Extract the [X, Y] coordinate from the center of the cell holding the provided text.  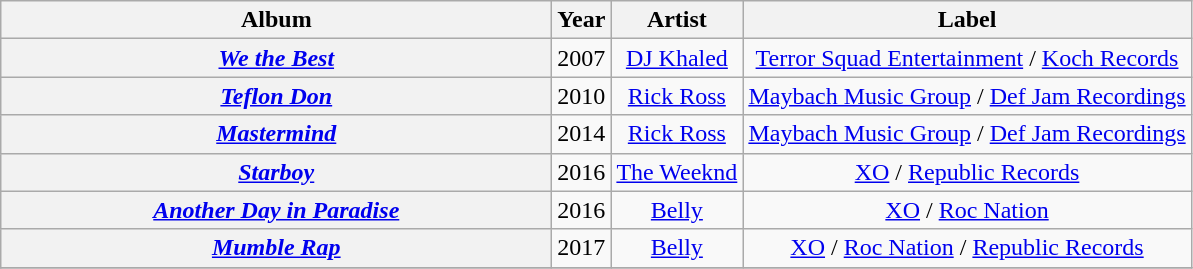
We the Best [276, 58]
DJ Khaled [677, 58]
Mumble Rap [276, 248]
Artist [677, 20]
XO / Republic Records [967, 172]
The Weeknd [677, 172]
2010 [582, 96]
Terror Squad Entertainment / Koch Records [967, 58]
Mastermind [276, 134]
XO / Roc Nation / Republic Records [967, 248]
Album [276, 20]
Another Day in Paradise [276, 210]
Label [967, 20]
2014 [582, 134]
2007 [582, 58]
XO / Roc Nation [967, 210]
Starboy [276, 172]
2017 [582, 248]
Year [582, 20]
Teflon Don [276, 96]
